For the text-containing cell, return its midpoint in (x, y) coordinate format. 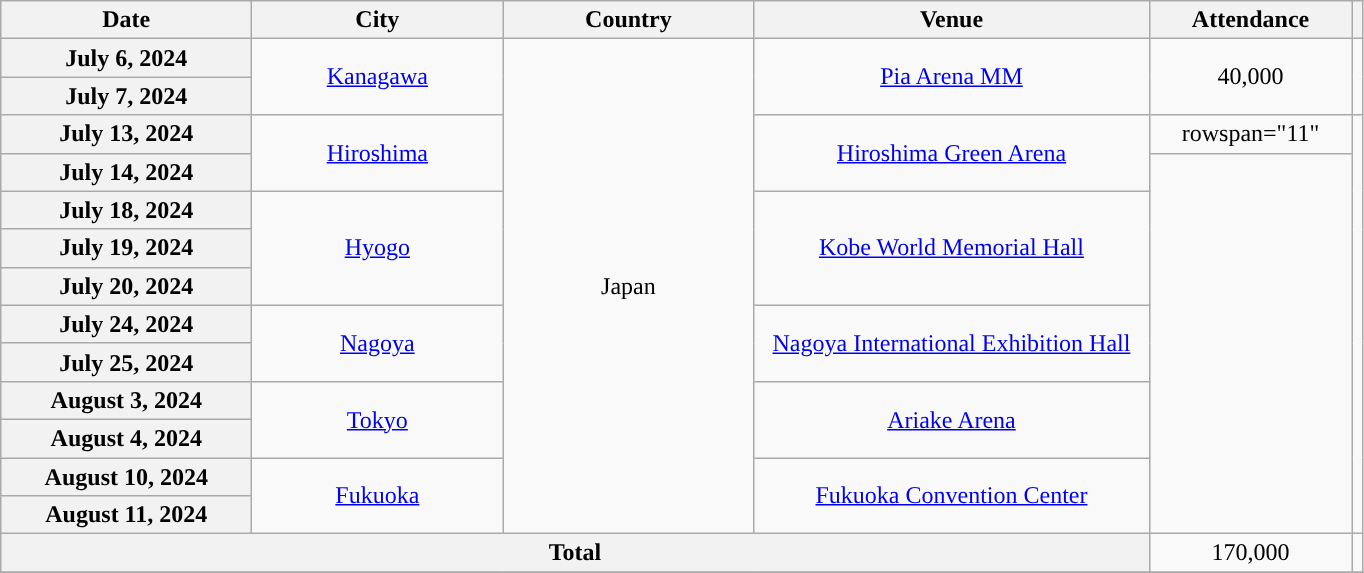
40,000 (1250, 77)
July 14, 2024 (126, 172)
Nagoya International Exhibition Hall (952, 343)
rowspan="11" (1250, 134)
Date (126, 20)
Fukuoka (378, 496)
Japan (628, 286)
Hyogo (378, 248)
July 19, 2024 (126, 248)
Ariake Arena (952, 419)
170,000 (1250, 553)
Kobe World Memorial Hall (952, 248)
City (378, 20)
Venue (952, 20)
Attendance (1250, 20)
July 6, 2024 (126, 58)
August 10, 2024 (126, 477)
Hiroshima Green Arena (952, 153)
August 11, 2024 (126, 515)
August 4, 2024 (126, 438)
Hiroshima (378, 153)
Kanagawa (378, 77)
July 18, 2024 (126, 210)
July 20, 2024 (126, 286)
Nagoya (378, 343)
July 25, 2024 (126, 362)
July 13, 2024 (126, 134)
July 24, 2024 (126, 324)
Pia Arena MM (952, 77)
Fukuoka Convention Center (952, 496)
Total (575, 553)
July 7, 2024 (126, 96)
August 3, 2024 (126, 400)
Tokyo (378, 419)
Country (628, 20)
